From the cell containing the given text, extract its center point as (X, Y) coordinate. 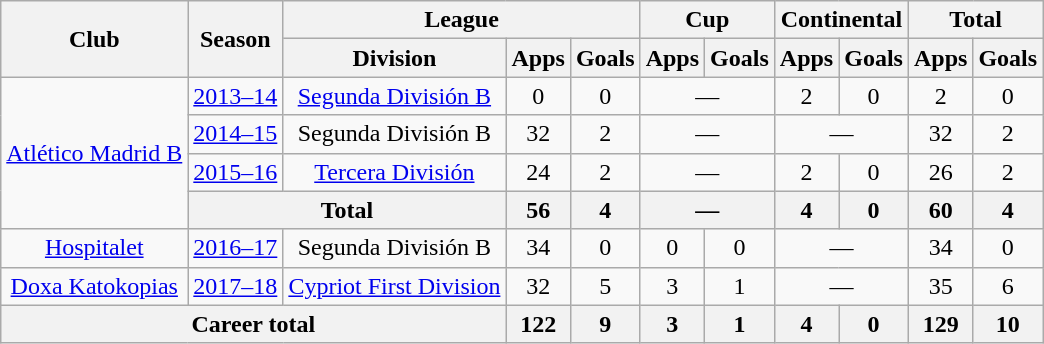
35 (940, 286)
10 (1008, 324)
Atlético Madrid B (94, 153)
Club (94, 39)
26 (940, 172)
129 (940, 324)
2013–14 (236, 96)
2016–17 (236, 248)
Season (236, 39)
Continental (841, 20)
122 (538, 324)
Cup (707, 20)
Cypriot First Division (394, 286)
2014–15 (236, 134)
9 (605, 324)
2017–18 (236, 286)
Doxa Katokopias (94, 286)
56 (538, 210)
2015–16 (236, 172)
Hospitalet (94, 248)
League (462, 20)
Division (394, 58)
24 (538, 172)
6 (1008, 286)
Tercera División (394, 172)
60 (940, 210)
Career total (254, 324)
5 (605, 286)
